For the text-containing cell, return its midpoint in (x, y) coordinate format. 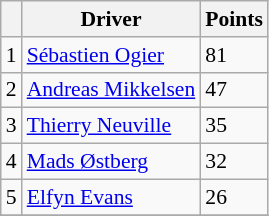
35 (234, 126)
47 (234, 90)
3 (12, 126)
Sébastien Ogier (112, 55)
Andreas Mikkelsen (112, 90)
Points (234, 19)
Elfyn Evans (112, 197)
Driver (112, 19)
81 (234, 55)
1 (12, 55)
5 (12, 197)
Thierry Neuville (112, 126)
2 (12, 90)
Mads Østberg (112, 162)
4 (12, 162)
26 (234, 197)
32 (234, 162)
